For the text-containing cell, return its midpoint in [X, Y] coordinate format. 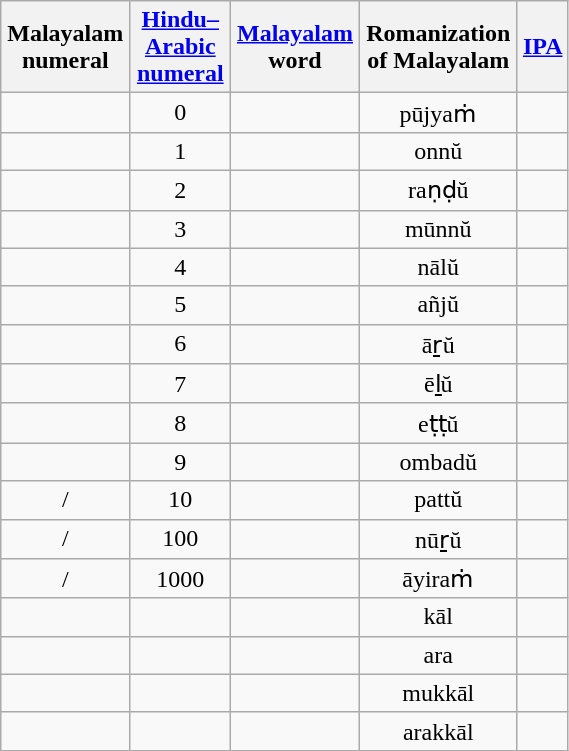
nālŭ [438, 267]
1 [180, 151]
10 [180, 500]
9 [180, 462]
Hindu–Arabic numeral [180, 47]
āyiraṁ [438, 579]
3 [180, 229]
6 [180, 344]
mūnnŭ [438, 229]
mukkāl [438, 693]
pūjyaṁ [438, 113]
āṟŭ [438, 344]
ombadŭ [438, 462]
100 [180, 539]
7 [180, 384]
ēḻŭ [438, 384]
eṭṭŭ [438, 423]
onnŭ [438, 151]
Malayalam numeral [66, 47]
nūṟŭ [438, 539]
1000 [180, 579]
2 [180, 190]
ara [438, 655]
raṇḍŭ [438, 190]
4 [180, 267]
8 [180, 423]
kāl [438, 617]
Romanization of Malayalam [438, 47]
5 [180, 305]
Malayalam word [295, 47]
pattŭ [438, 500]
arakkāl [438, 731]
0 [180, 113]
IPA [542, 47]
añjŭ [438, 305]
